Locate the cell with the specified text and output its (x, y) center coordinate. 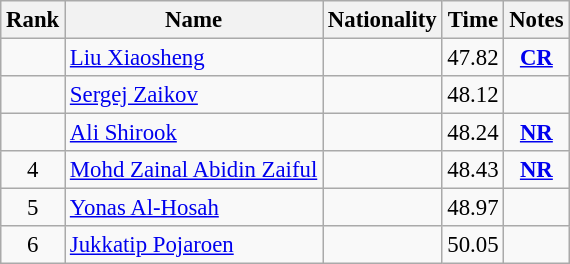
48.24 (473, 133)
47.82 (473, 58)
4 (33, 170)
Nationality (382, 20)
Jukkatip Pojaroen (194, 245)
Ali Shirook (194, 133)
Rank (33, 20)
48.97 (473, 208)
5 (33, 208)
48.43 (473, 170)
50.05 (473, 245)
CR (536, 58)
Name (194, 20)
Mohd Zainal Abidin Zaiful (194, 170)
48.12 (473, 95)
Liu Xiaosheng (194, 58)
Yonas Al-Hosah (194, 208)
Notes (536, 20)
Time (473, 20)
Sergej Zaikov (194, 95)
6 (33, 245)
